For the text-containing cell, return its midpoint in (X, Y) coordinate format. 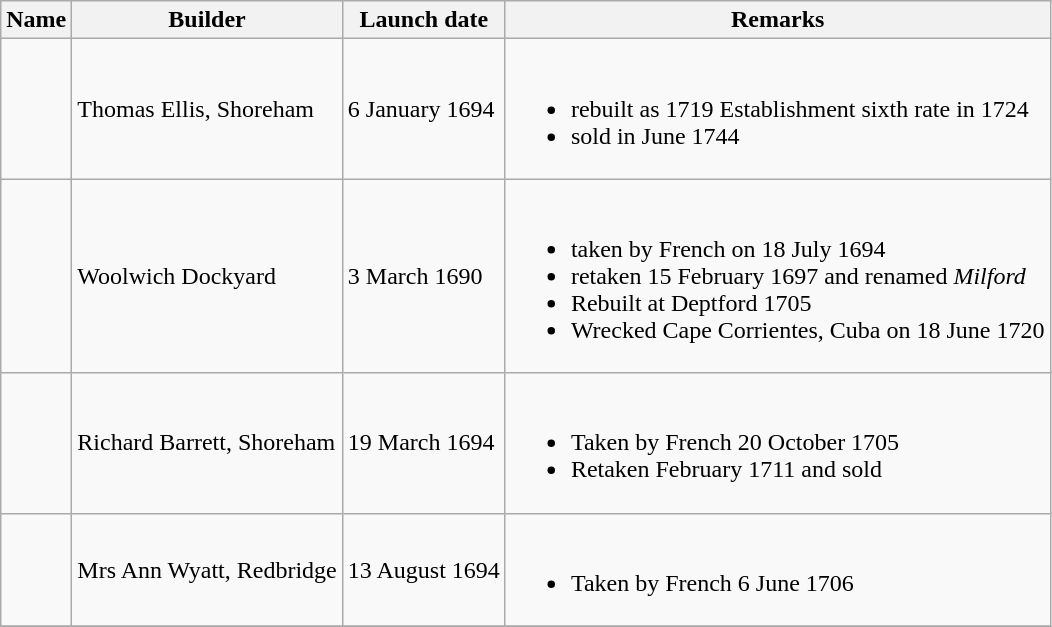
13 August 1694 (424, 570)
Thomas Ellis, Shoreham (207, 109)
taken by French on 18 July 1694retaken 15 February 1697 and renamed MilfordRebuilt at Deptford 1705Wrecked Cape Corrientes, Cuba on 18 June 1720 (778, 276)
Name (36, 20)
rebuilt as 1719 Establishment sixth rate in 1724sold in June 1744 (778, 109)
3 March 1690 (424, 276)
Remarks (778, 20)
Taken by French 20 October 1705Retaken February 1711 and sold (778, 443)
Richard Barrett, Shoreham (207, 443)
Taken by French 6 June 1706 (778, 570)
19 March 1694 (424, 443)
Mrs Ann Wyatt, Redbridge (207, 570)
Launch date (424, 20)
Builder (207, 20)
6 January 1694 (424, 109)
Woolwich Dockyard (207, 276)
